Output the (X, Y) coordinate of the center of the cell containing the given text.  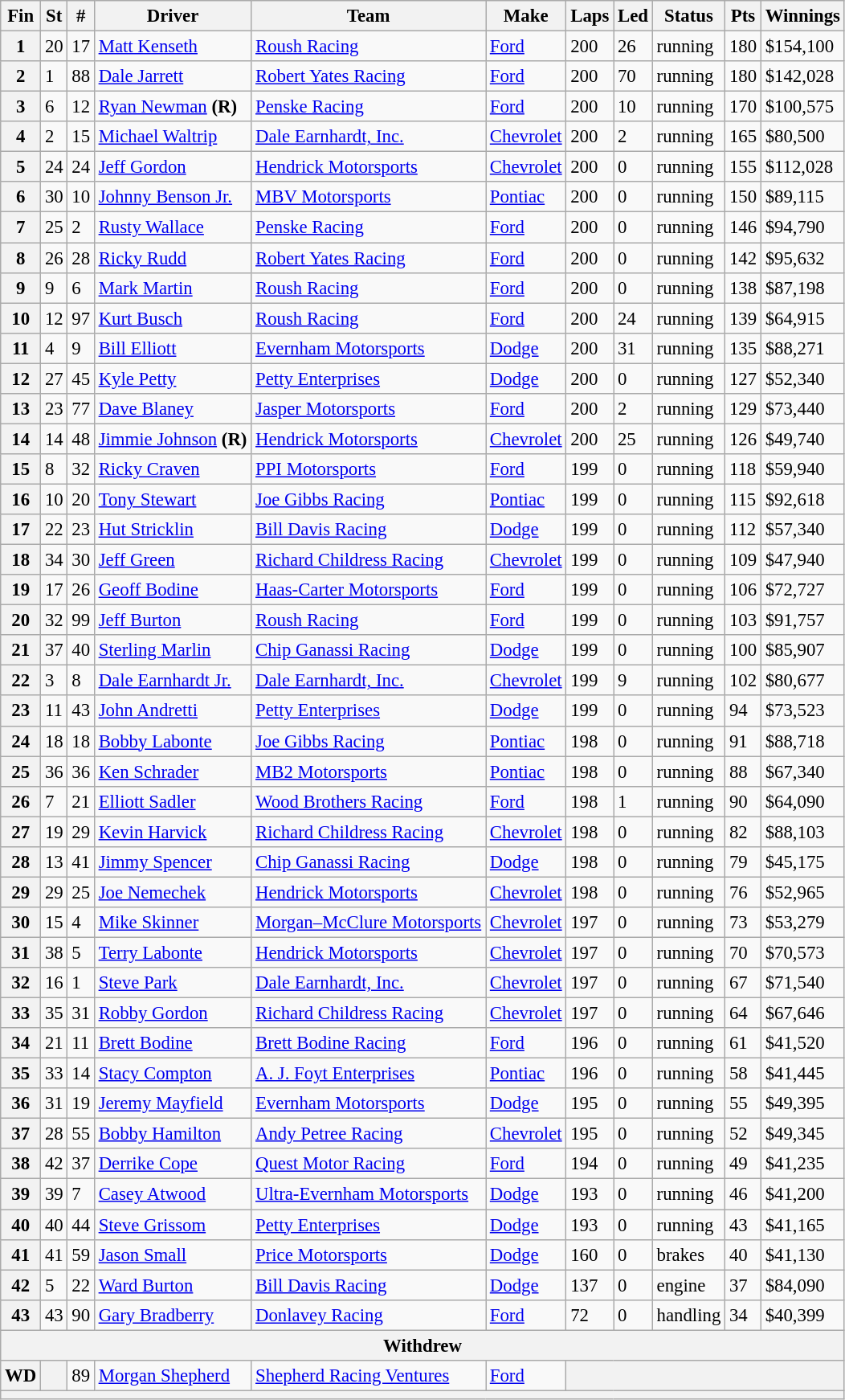
$73,523 (802, 711)
$72,727 (802, 590)
Quest Motor Racing (369, 1165)
$49,395 (802, 1103)
160 (590, 1255)
$89,115 (802, 197)
97 (80, 318)
Elliott Sadler (172, 801)
Terry Labonte (172, 952)
194 (590, 1165)
Jeremy Mayfield (172, 1103)
Make (525, 16)
79 (744, 862)
Michael Waltrip (172, 137)
135 (744, 348)
Ricky Craven (172, 469)
46 (744, 1194)
$84,090 (802, 1285)
127 (744, 379)
103 (744, 620)
Kurt Busch (172, 318)
Kevin Harvick (172, 832)
$94,790 (802, 227)
Wood Brothers Racing (369, 801)
$88,718 (802, 741)
Mike Skinner (172, 923)
MBV Motorsports (369, 197)
$49,740 (802, 439)
$41,445 (802, 1074)
$142,028 (802, 76)
Led (633, 16)
Price Motorsports (369, 1255)
72 (590, 1315)
Morgan Shepherd (172, 1376)
Matt Kenseth (172, 47)
Steve Grissom (172, 1225)
Jeff Burton (172, 620)
Fin (21, 16)
129 (744, 409)
$100,575 (802, 107)
$112,028 (802, 167)
WD (21, 1376)
Sterling Marlin (172, 650)
Bobby Hamilton (172, 1134)
106 (744, 590)
170 (744, 107)
Ultra-Evernham Motorsports (369, 1194)
Bill Elliott (172, 348)
Morgan–McClure Motorsports (369, 923)
64 (744, 1013)
brakes (688, 1255)
100 (744, 650)
handling (688, 1315)
Geoff Bodine (172, 590)
112 (744, 530)
Dale Jarrett (172, 76)
137 (590, 1285)
61 (744, 1043)
59 (80, 1255)
$52,340 (802, 379)
MB2 Motorsports (369, 772)
Dave Blaney (172, 409)
Rusty Wallace (172, 227)
Derrike Cope (172, 1165)
52 (744, 1134)
Team (369, 16)
$73,440 (802, 409)
Johnny Benson Jr. (172, 197)
Shepherd Racing Ventures (369, 1376)
58 (744, 1074)
$41,165 (802, 1225)
109 (744, 560)
Withdrew (422, 1345)
Laps (590, 16)
$154,100 (802, 47)
Casey Atwood (172, 1194)
142 (744, 258)
Kyle Petty (172, 379)
A. J. Foyt Enterprises (369, 1074)
Jasper Motorsports (369, 409)
102 (744, 681)
165 (744, 137)
Brett Bodine (172, 1043)
PPI Motorsports (369, 469)
139 (744, 318)
89 (80, 1376)
Andy Petree Racing (369, 1134)
$67,340 (802, 772)
Jimmy Spencer (172, 862)
44 (80, 1225)
engine (688, 1285)
$80,500 (802, 137)
Ken Schrader (172, 772)
Hut Stricklin (172, 530)
76 (744, 892)
Ward Burton (172, 1285)
$41,235 (802, 1165)
$67,646 (802, 1013)
Donlavey Racing (369, 1315)
Stacy Compton (172, 1074)
$41,130 (802, 1255)
$64,090 (802, 801)
Tony Stewart (172, 499)
Dale Earnhardt Jr. (172, 681)
Haas-Carter Motorsports (369, 590)
155 (744, 167)
99 (80, 620)
$52,965 (802, 892)
Bobby Labonte (172, 741)
$95,632 (802, 258)
Jason Small (172, 1255)
$80,677 (802, 681)
Jeff Gordon (172, 167)
$71,540 (802, 983)
$85,907 (802, 650)
Ryan Newman (R) (172, 107)
Pts (744, 16)
$91,757 (802, 620)
115 (744, 499)
$41,520 (802, 1043)
Gary Bradberry (172, 1315)
45 (80, 379)
Robby Gordon (172, 1013)
$40,399 (802, 1315)
67 (744, 983)
$47,940 (802, 560)
126 (744, 439)
146 (744, 227)
91 (744, 741)
73 (744, 923)
$53,279 (802, 923)
94 (744, 711)
$41,200 (802, 1194)
49 (744, 1165)
77 (80, 409)
$70,573 (802, 952)
Status (688, 16)
Jeff Green (172, 560)
$88,271 (802, 348)
$87,198 (802, 288)
48 (80, 439)
118 (744, 469)
John Andretti (172, 711)
Ricky Rudd (172, 258)
$45,175 (802, 862)
Mark Martin (172, 288)
Joe Nemechek (172, 892)
$92,618 (802, 499)
$49,345 (802, 1134)
82 (744, 832)
Driver (172, 16)
$57,340 (802, 530)
$64,915 (802, 318)
$88,103 (802, 832)
St (55, 16)
150 (744, 197)
# (80, 16)
Winnings (802, 16)
$59,940 (802, 469)
Jimmie Johnson (R) (172, 439)
Brett Bodine Racing (369, 1043)
Steve Park (172, 983)
138 (744, 288)
